Capture the cell that displays the provided text and extract its (x, y) central coordinate. 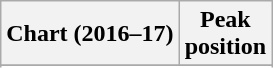
Chart (2016–17) (90, 34)
Peakposition (225, 34)
